Capture the cell that displays the provided text and extract its [X, Y] central coordinate. 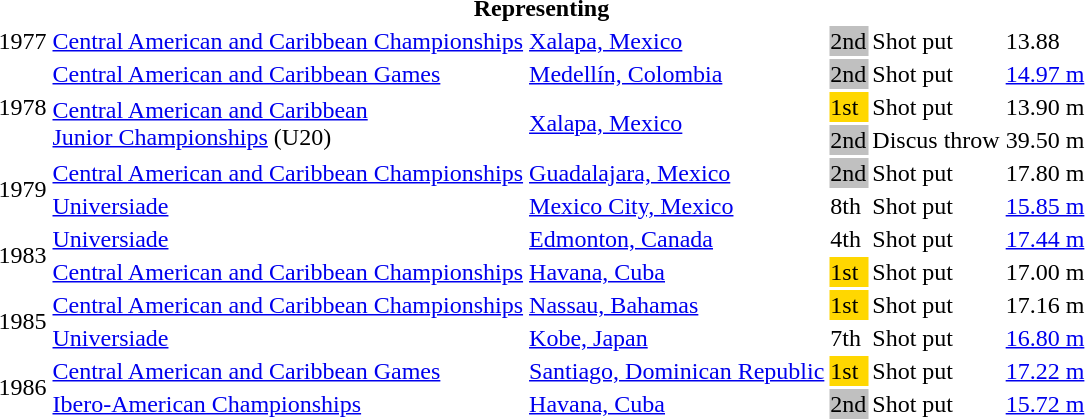
Central American and CaribbeanJunior Championships (U20) [288, 124]
Mexico City, Mexico [677, 206]
Kobe, Japan [677, 338]
Discus throw [936, 140]
7th [848, 338]
Santiago, Dominican Republic [677, 371]
8th [848, 206]
Nassau, Bahamas [677, 305]
Guadalajara, Mexico [677, 173]
Ibero-American Championships [288, 404]
Medellín, Colombia [677, 74]
Edmonton, Canada [677, 239]
4th [848, 239]
